Provide the [X, Y] coordinate of the cell's center where the given text is located.  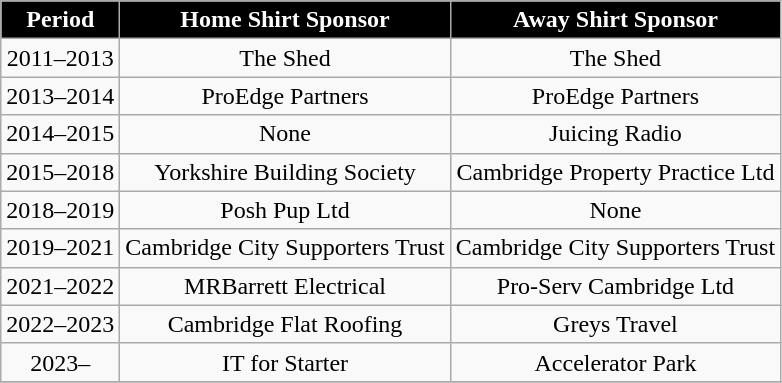
2015–2018 [60, 172]
MRBarrett Electrical [285, 286]
2011–2013 [60, 58]
Accelerator Park [615, 362]
Greys Travel [615, 324]
2021–2022 [60, 286]
Juicing Radio [615, 134]
2018–2019 [60, 210]
Cambridge Property Practice Ltd [615, 172]
2013–2014 [60, 96]
IT for Starter [285, 362]
Yorkshire Building Society [285, 172]
2019–2021 [60, 248]
2014–2015 [60, 134]
2023– [60, 362]
Home Shirt Sponsor [285, 20]
Period [60, 20]
Posh Pup Ltd [285, 210]
Away Shirt Sponsor [615, 20]
2022–2023 [60, 324]
Pro-Serv Cambridge Ltd [615, 286]
Cambridge Flat Roofing [285, 324]
